Output the [X, Y] coordinate of the center of the cell containing the given text.  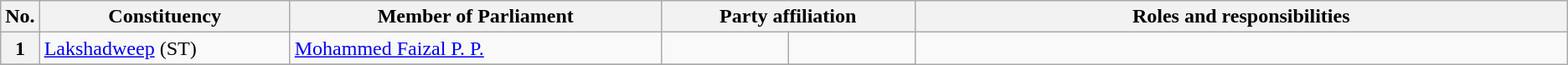
Lakshadweep (ST) [164, 48]
1 [20, 48]
No. [20, 17]
Member of Parliament [476, 17]
Roles and responsibilities [1241, 17]
Party affiliation [787, 17]
Mohammed Faizal P. P. [476, 48]
Constituency [164, 17]
